Capture the cell that displays the provided text and extract its [x, y] central coordinate. 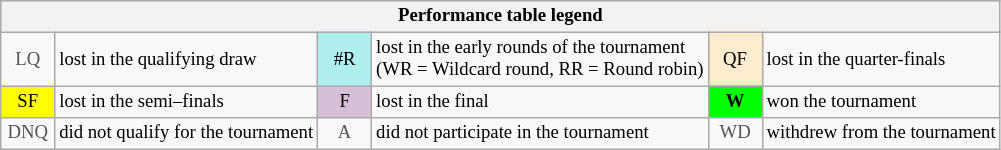
lost in the quarter-finals [881, 60]
did not participate in the tournament [540, 134]
WD [735, 134]
QF [735, 60]
DNQ [28, 134]
lost in the semi–finals [186, 102]
lost in the final [540, 102]
did not qualify for the tournament [186, 134]
withdrew from the tournament [881, 134]
lost in the qualifying draw [186, 60]
LQ [28, 60]
Performance table legend [500, 16]
SF [28, 102]
lost in the early rounds of the tournament(WR = Wildcard round, RR = Round robin) [540, 60]
A [345, 134]
W [735, 102]
F [345, 102]
#R [345, 60]
won the tournament [881, 102]
